Identify which cell holds the provided text, then report its [X, Y] central coordinate. 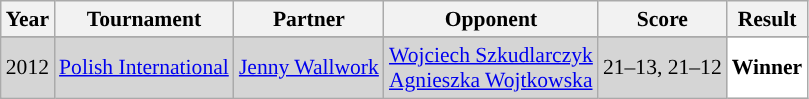
2012 [28, 68]
Tournament [144, 19]
Polish International [144, 68]
Year [28, 19]
Opponent [491, 19]
21–13, 21–12 [662, 68]
Result [768, 19]
Score [662, 19]
Wojciech Szkudlarczyk Agnieszka Wojtkowska [491, 68]
Partner [309, 19]
Winner [768, 68]
Jenny Wallwork [309, 68]
